Return the [x, y] coordinate for the center point of the cell that contains the specified text.  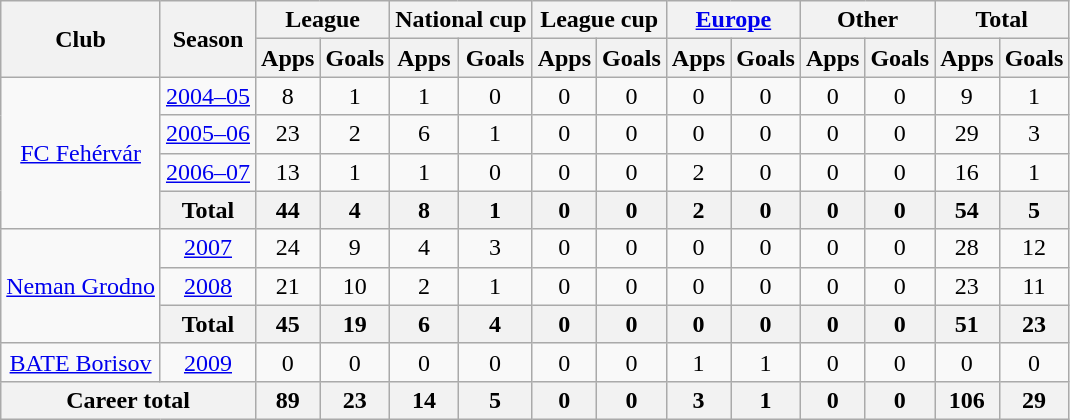
2008 [208, 286]
League [323, 20]
14 [424, 400]
44 [288, 210]
2007 [208, 248]
12 [1034, 248]
National cup [461, 20]
106 [967, 400]
89 [288, 400]
45 [288, 324]
51 [967, 324]
Season [208, 39]
28 [967, 248]
19 [355, 324]
Europe [733, 20]
Other [867, 20]
2005–06 [208, 134]
FC Fehérvár [81, 153]
24 [288, 248]
League cup [599, 20]
2004–05 [208, 96]
21 [288, 286]
2009 [208, 362]
Neman Grodno [81, 286]
Club [81, 39]
11 [1034, 286]
2006–07 [208, 172]
16 [967, 172]
Career total [128, 400]
BATE Borisov [81, 362]
10 [355, 286]
13 [288, 172]
54 [967, 210]
